Provide the (x, y) coordinate of the cell's center where the given text is located.  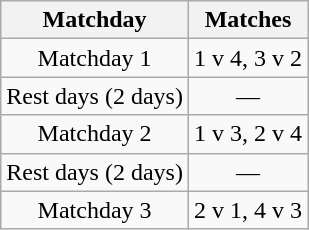
Matchday 2 (95, 134)
Matches (248, 20)
Matchday 1 (95, 58)
Matchday 3 (95, 210)
Matchday (95, 20)
2 v 1, 4 v 3 (248, 210)
1 v 3, 2 v 4 (248, 134)
1 v 4, 3 v 2 (248, 58)
